Provide the [x, y] coordinate of the cell's center where the given text is located.  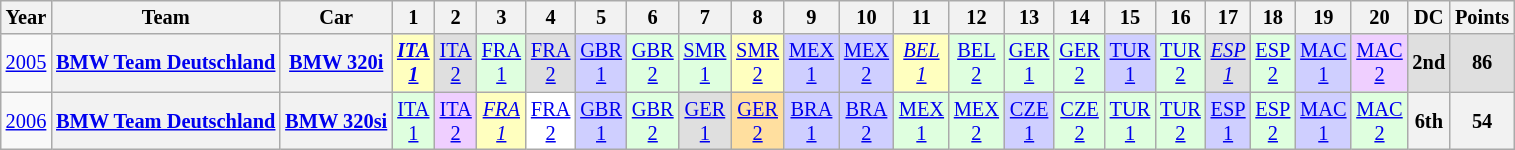
54 [1482, 121]
86 [1482, 63]
10 [866, 17]
17 [1228, 17]
12 [976, 17]
14 [1079, 17]
BEL1 [922, 63]
BMW 320si [336, 121]
BEL2 [976, 63]
Team [166, 17]
4 [550, 17]
18 [1272, 17]
SMR2 [758, 63]
13 [1029, 17]
2nd [1430, 63]
2 [456, 17]
2006 [26, 121]
9 [812, 17]
5 [601, 17]
1 [414, 17]
6th [1430, 121]
BMW 320i [336, 63]
2005 [26, 63]
Points [1482, 17]
Car [336, 17]
BRA2 [866, 121]
SMR1 [704, 63]
Year [26, 17]
3 [502, 17]
19 [1323, 17]
CZE2 [1079, 121]
CZE1 [1029, 121]
8 [758, 17]
15 [1130, 17]
11 [922, 17]
20 [1379, 17]
7 [704, 17]
6 [653, 17]
DC [1430, 17]
16 [1180, 17]
BRA1 [812, 121]
